Extract the (x, y) coordinate from the center of the cell holding the provided text.  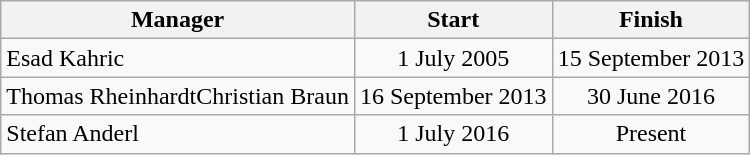
1 July 2016 (453, 134)
16 September 2013 (453, 96)
30 June 2016 (651, 96)
Stefan Anderl (178, 134)
Start (453, 20)
Manager (178, 20)
1 July 2005 (453, 58)
Finish (651, 20)
Present (651, 134)
15 September 2013 (651, 58)
Thomas RheinhardtChristian Braun (178, 96)
Esad Kahric (178, 58)
